Identify which cell holds the provided text, then report its [X, Y] central coordinate. 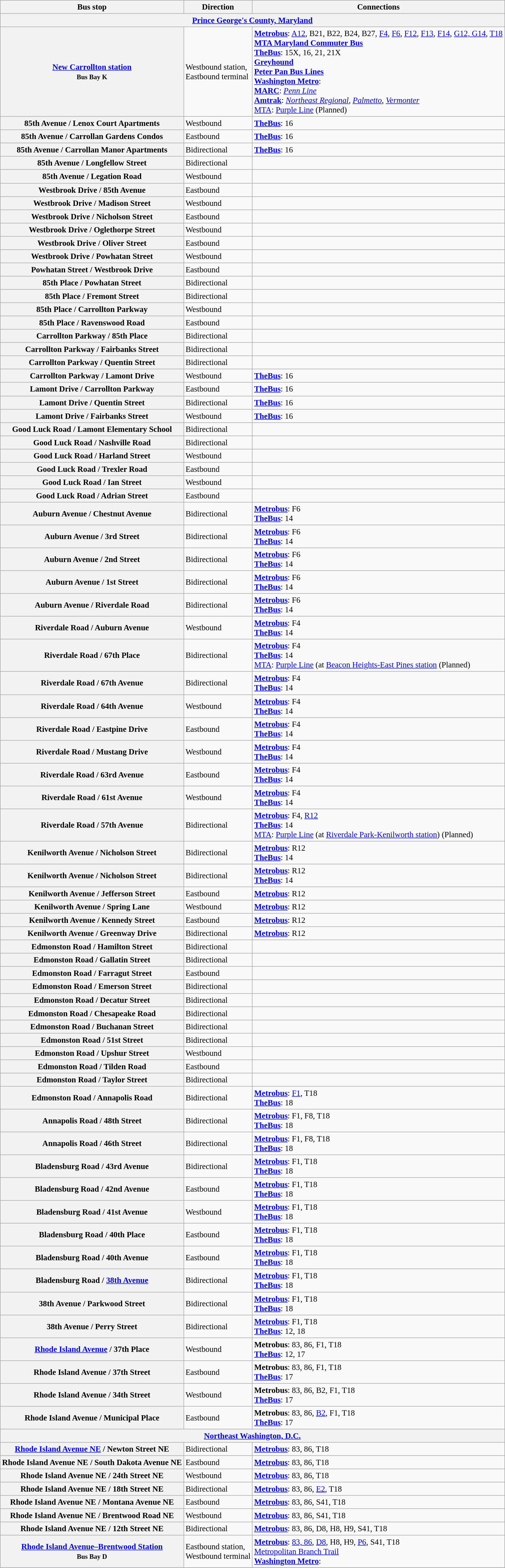
Riverdale Road / Eastpine Drive [92, 729]
Bladensburg Road / 41st Avenue [92, 1212]
85th Avenue / Longfellow Street [92, 163]
Good Luck Road / Trexler Road [92, 469]
Auburn Avenue / 3rd Street [92, 537]
Auburn Avenue / Chestnut Avenue [92, 514]
85th Avenue / Carrollan Manor Apartments [92, 150]
Connections [378, 7]
Riverdale Road / 67th Place [92, 656]
Lamont Drive / Fairbanks Street [92, 416]
Carrollton Parkway / Fairbanks Street [92, 349]
Edmonston Road / Annapolis Road [92, 1098]
38th Avenue / Parkwood Street [92, 1304]
Metrobus: F4 TheBus: 14 MTA: Purple Line (at Beacon Heights-East Pines station (Planned) [378, 656]
New Carrollton stationBus Bay K [92, 72]
Bladensburg Road / 40th Avenue [92, 1258]
Carrollton Parkway / Lamont Drive [92, 376]
Powhatan Street / Westbrook Drive [92, 270]
Edmonston Road / Gallatin Street [92, 960]
Metrobus: F4, R12 TheBus: 14 MTA: Purple Line (at Riverdale Park-Kenilworth station) (Planned) [378, 825]
Kenilworth Avenue / Spring Lane [92, 907]
Riverdale Road / 67th Avenue [92, 683]
Direction [218, 7]
Carrollton Parkway / 85th Place [92, 336]
Bus stop [92, 7]
85th Place / Powhatan Street [92, 283]
Good Luck Road / Nashville Road [92, 442]
Edmonston Road / 51st Street [92, 1040]
Westbrook Drive / Oliver Street [92, 243]
Westbrook Drive / 85th Avenue [92, 190]
Good Luck Road / Ian Street [92, 482]
Kenilworth Avenue / Jefferson Street [92, 893]
Carrollton Parkway / Quentin Street [92, 363]
Rhode Island Avenue NE / South Dakota Avenue NE [92, 1462]
Westbrook Drive / Madison Street [92, 203]
Rhode Island Avenue NE / Newton Street NE [92, 1449]
Westbrook Drive / Oglethorpe Street [92, 230]
Riverdale Road / Mustang Drive [92, 752]
Edmonston Road / Chesapeake Road [92, 1013]
38th Avenue / Perry Street [92, 1326]
Rhode Island Avenue NE / Brentwood Road NE [92, 1516]
Rhode Island Avenue NE / Montana Avenue NE [92, 1502]
85th Place / Fremont Street [92, 296]
Lamont Drive / Quentin Street [92, 403]
Rhode Island Avenue / 37th Place [92, 1349]
Westbound station,Eastbound terminal [218, 72]
Annapolis Road / 48th Street [92, 1121]
85th Avenue / Legation Road [92, 177]
Metrobus: F1, T18 TheBus: 12, 18 [378, 1326]
Auburn Avenue / 2nd Street [92, 560]
Edmonston Road / Upshur Street [92, 1053]
Metrobus: 83, 86, E2, T18 [378, 1489]
Kenilworth Avenue / Greenway Drive [92, 933]
Annapolis Road / 46th Street [92, 1144]
Northeast Washington, D.C. [253, 1436]
Lamont Drive / Carrollton Parkway [92, 389]
Rhode Island Avenue / 37th Street [92, 1372]
Eastbound station,Westbound terminal [218, 1552]
Edmonston Road / Decatur Street [92, 1000]
Auburn Avenue / Riverdale Road [92, 605]
Metrobus: 83, 86, D8, H8, H9, P6, S41, T18 Metropolitan Branch Trail Washington Metro: [378, 1552]
Rhode Island Avenue NE / 12th Street NE [92, 1529]
Good Luck Road / Harland Street [92, 456]
85th Avenue / Carrollan Gardens Condos [92, 137]
Edmonston Road / Buchanan Street [92, 1026]
Riverdale Road / Auburn Avenue [92, 628]
Good Luck Road / Adrian Street [92, 496]
Edmonston Road / Hamilton Street [92, 947]
85th Avenue / Lenox Court Apartments [92, 123]
Bladensburg Road / 42nd Avenue [92, 1189]
Good Luck Road / Lamont Elementary School [92, 429]
Metrobus: 83, 86, D8, H8, H9, S41, T18 [378, 1529]
Rhode Island Avenue NE / 18th Street NE [92, 1489]
Metrobus: 83, 86, F1, T18 TheBus: 17 [378, 1372]
Rhode Island Avenue NE / 24th Street NE [92, 1476]
Riverdale Road / 61st Avenue [92, 797]
Edmonston Road / Taylor Street [92, 1080]
Bladensburg Road / 38th Avenue [92, 1280]
Bladensburg Road / 40th Place [92, 1235]
Rhode Island Avenue–Brentwood StationBus Bay D [92, 1552]
Edmonston Road / Tilden Road [92, 1066]
Riverdale Road / 64th Avenue [92, 706]
Rhode Island Avenue / Municipal Place [92, 1418]
Edmonston Road / Emerson Street [92, 987]
Prince George's County, Maryland [253, 21]
85th Place / Carrollton Parkway [92, 309]
Riverdale Road / 63rd Avenue [92, 775]
Kenilworth Avenue / Kennedy Street [92, 920]
Westbrook Drive / Nicholson Street [92, 216]
Riverdale Road / 57th Avenue [92, 825]
Bladensburg Road / 43rd Avenue [92, 1167]
Rhode Island Avenue / 34th Street [92, 1395]
Metrobus: 83, 86, F1, T18 TheBus: 12, 17 [378, 1349]
Auburn Avenue / 1st Street [92, 582]
85th Place / Ravenswood Road [92, 323]
Westbrook Drive / Powhatan Street [92, 256]
Edmonston Road / Farragut Street [92, 973]
